From the cell containing the given text, extract its center point as (x, y) coordinate. 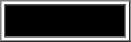
EE 52926 (65, 20)
